Capture the cell that displays the provided text and extract its (X, Y) central coordinate. 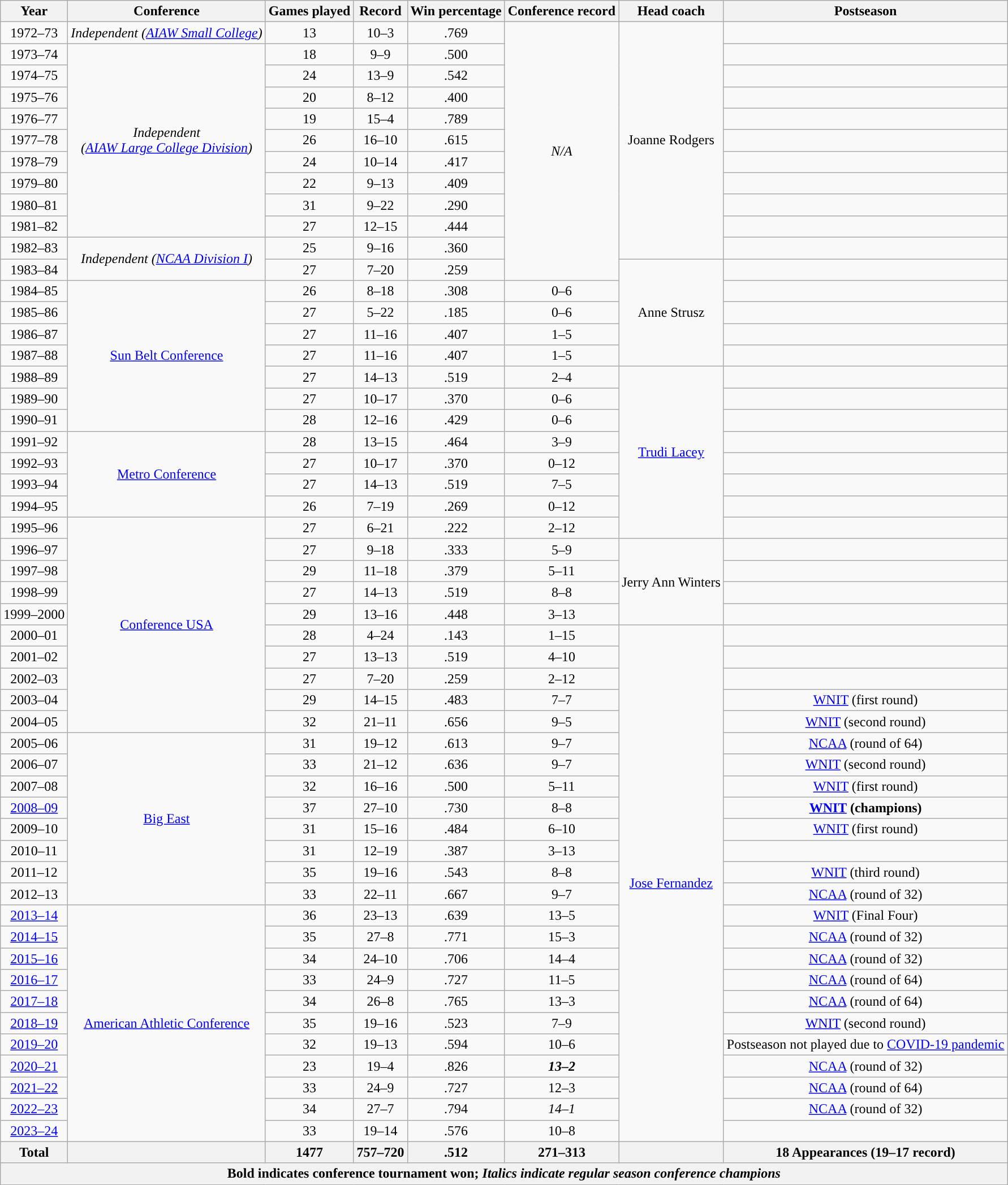
19 (309, 119)
1477 (309, 1152)
Win percentage (456, 11)
2006–07 (34, 765)
1978–79 (34, 162)
Trudi Lacey (671, 453)
.333 (456, 549)
.448 (456, 614)
25 (309, 248)
3–9 (561, 442)
Conference record (561, 11)
19–12 (380, 743)
6–10 (561, 829)
Sun Belt Conference (166, 356)
12–3 (561, 1088)
.636 (456, 765)
13–15 (380, 442)
6–21 (380, 528)
19–4 (380, 1066)
Anne Strusz (671, 313)
.615 (456, 140)
Total (34, 1152)
2021–22 (34, 1088)
.730 (456, 808)
.429 (456, 420)
19–13 (380, 1045)
.769 (456, 33)
11–5 (561, 980)
2003–04 (34, 700)
27–8 (380, 937)
.387 (456, 851)
13–2 (561, 1066)
1985–86 (34, 313)
1993–94 (34, 485)
.523 (456, 1023)
Bold indicates conference tournament won; Italics indicate regular season conference champions (504, 1174)
8–18 (380, 291)
14–15 (380, 700)
23 (309, 1066)
.290 (456, 205)
12–15 (380, 226)
2013–14 (34, 915)
1995–96 (34, 528)
1979–80 (34, 183)
1975–76 (34, 97)
Joanne Rodgers (671, 140)
2016–17 (34, 980)
1989–90 (34, 399)
WNIT (third round) (865, 872)
2017–18 (34, 1002)
1984–85 (34, 291)
24–10 (380, 959)
1996–97 (34, 549)
8–12 (380, 97)
9–9 (380, 54)
271–313 (561, 1152)
18 Appearances (19–17 record) (865, 1152)
.484 (456, 829)
2022–23 (34, 1109)
10–3 (380, 33)
26–8 (380, 1002)
1987–88 (34, 356)
1992–93 (34, 463)
Year (34, 11)
1980–81 (34, 205)
9–22 (380, 205)
2001–02 (34, 657)
2010–11 (34, 851)
2023–24 (34, 1131)
.185 (456, 313)
.826 (456, 1066)
9–16 (380, 248)
2014–15 (34, 937)
16–10 (380, 140)
14–1 (561, 1109)
1983–84 (34, 270)
1976–77 (34, 119)
1981–82 (34, 226)
.613 (456, 743)
1974–75 (34, 76)
.360 (456, 248)
2007–08 (34, 786)
.400 (456, 97)
14–4 (561, 959)
.417 (456, 162)
9–18 (380, 549)
15–4 (380, 119)
1991–92 (34, 442)
Metro Conference (166, 474)
Postseason (865, 11)
2000–01 (34, 636)
2–4 (561, 377)
N/A (561, 152)
2019–20 (34, 1045)
Independent (NCAA Division I) (166, 258)
1986–87 (34, 334)
21–11 (380, 722)
.222 (456, 528)
9–5 (561, 722)
Independent (AIAW Small College) (166, 33)
13 (309, 33)
13–9 (380, 76)
Head coach (671, 11)
WNIT (Final Four) (865, 915)
Record (380, 11)
1977–78 (34, 140)
1972–73 (34, 33)
23–13 (380, 915)
2002–03 (34, 679)
.771 (456, 937)
2005–06 (34, 743)
13–13 (380, 657)
2018–19 (34, 1023)
.543 (456, 872)
.483 (456, 700)
.794 (456, 1109)
4–10 (561, 657)
.379 (456, 571)
22–11 (380, 894)
15–16 (380, 829)
12–19 (380, 851)
.444 (456, 226)
1988–89 (34, 377)
13–3 (561, 1002)
Big East (166, 818)
10–6 (561, 1045)
11–18 (380, 571)
4–24 (380, 636)
Postseason not played due to COVID-19 pandemic (865, 1045)
13–16 (380, 614)
1997–98 (34, 571)
.656 (456, 722)
2020–21 (34, 1066)
Conference (166, 11)
Conference USA (166, 624)
27–7 (380, 1109)
20 (309, 97)
2015–16 (34, 959)
.464 (456, 442)
Independent(AIAW Large College Division) (166, 140)
.765 (456, 1002)
13–5 (561, 915)
.269 (456, 506)
1999–2000 (34, 614)
.512 (456, 1152)
.667 (456, 894)
1994–95 (34, 506)
7–9 (561, 1023)
Jose Fernandez (671, 884)
.576 (456, 1131)
18 (309, 54)
1990–91 (34, 420)
1982–83 (34, 248)
5–22 (380, 313)
.594 (456, 1045)
7–19 (380, 506)
12–16 (380, 420)
16–16 (380, 786)
7–7 (561, 700)
.542 (456, 76)
.639 (456, 915)
.409 (456, 183)
2008–09 (34, 808)
2011–12 (34, 872)
Games played (309, 11)
Jerry Ann Winters (671, 581)
21–12 (380, 765)
2009–10 (34, 829)
36 (309, 915)
15–3 (561, 937)
.789 (456, 119)
.143 (456, 636)
American Athletic Conference (166, 1023)
5–9 (561, 549)
10–8 (561, 1131)
7–5 (561, 485)
37 (309, 808)
10–14 (380, 162)
1–15 (561, 636)
2012–13 (34, 894)
22 (309, 183)
.308 (456, 291)
19–14 (380, 1131)
1998–99 (34, 592)
.706 (456, 959)
2004–05 (34, 722)
WNIT (champions) (865, 808)
27–10 (380, 808)
9–13 (380, 183)
757–720 (380, 1152)
1973–74 (34, 54)
